Detect which cell encompasses the target text, then output its (x, y) center coordinate. 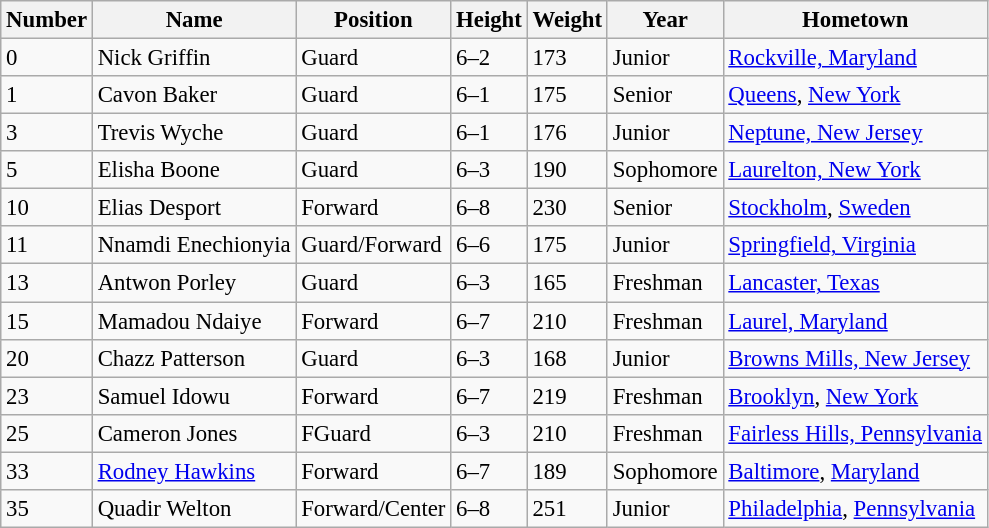
Hometown (855, 20)
Height (489, 20)
Cavon Baker (194, 95)
FGuard (374, 433)
Fairless Hills, Pennsylvania (855, 433)
6–2 (489, 58)
Rodney Hawkins (194, 471)
Guard/Forward (374, 245)
Number (47, 20)
10 (47, 208)
Neptune, New Jersey (855, 133)
23 (47, 396)
219 (567, 396)
230 (567, 208)
168 (567, 358)
Laurelton, New York (855, 170)
Queens, New York (855, 95)
Year (665, 20)
176 (567, 133)
173 (567, 58)
15 (47, 321)
Antwon Porley (194, 283)
1 (47, 95)
190 (567, 170)
Chazz Patterson (194, 358)
Elias Desport (194, 208)
Browns Mills, New Jersey (855, 358)
0 (47, 58)
Trevis Wyche (194, 133)
Nnamdi Enechionyia (194, 245)
Springfield, Virginia (855, 245)
Samuel Idowu (194, 396)
Mamadou Ndaiye (194, 321)
Cameron Jones (194, 433)
Quadir Welton (194, 509)
20 (47, 358)
Brooklyn, New York (855, 396)
3 (47, 133)
Laurel, Maryland (855, 321)
35 (47, 509)
Elisha Boone (194, 170)
251 (567, 509)
Philadelphia, Pennsylvania (855, 509)
Forward/Center (374, 509)
11 (47, 245)
33 (47, 471)
Lancaster, Texas (855, 283)
Weight (567, 20)
5 (47, 170)
13 (47, 283)
189 (567, 471)
Name (194, 20)
6–6 (489, 245)
25 (47, 433)
Nick Griffin (194, 58)
Rockville, Maryland (855, 58)
Baltimore, Maryland (855, 471)
165 (567, 283)
Stockholm, Sweden (855, 208)
Position (374, 20)
